Find where the given text appears and provide that cell's center as [X, Y] coordinate. 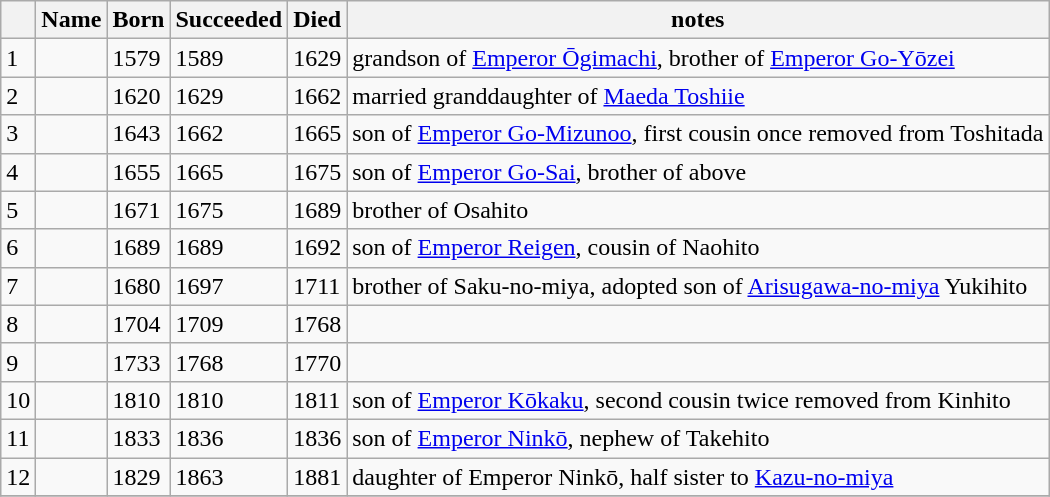
1643 [138, 134]
5 [18, 210]
1671 [138, 210]
1711 [318, 286]
4 [18, 172]
7 [18, 286]
Born [138, 20]
son of Emperor Kōkaku, second cousin twice removed from Kinhito [698, 400]
married granddaughter of Maeda Toshiie [698, 96]
1770 [318, 362]
grandson of Emperor Ōgimachi, brother of Emperor Go-Yōzei [698, 58]
1697 [229, 286]
1589 [229, 58]
1881 [318, 477]
1655 [138, 172]
1680 [138, 286]
son of Emperor Go-Mizunoo, first cousin once removed from Toshitada [698, 134]
1 [18, 58]
1833 [138, 438]
8 [18, 324]
1733 [138, 362]
1704 [138, 324]
9 [18, 362]
Succeeded [229, 20]
Died [318, 20]
1829 [138, 477]
6 [18, 248]
brother of Osahito [698, 210]
2 [18, 96]
1863 [229, 477]
son of Emperor Reigen, cousin of Naohito [698, 248]
Name [72, 20]
1709 [229, 324]
11 [18, 438]
3 [18, 134]
brother of Saku-no-miya, adopted son of Arisugawa-no-miya Yukihito [698, 286]
10 [18, 400]
son of Emperor Go-Sai, brother of above [698, 172]
notes [698, 20]
12 [18, 477]
daughter of Emperor Ninkō, half sister to Kazu-no-miya [698, 477]
son of Emperor Ninkō, nephew of Takehito [698, 438]
1579 [138, 58]
1811 [318, 400]
1620 [138, 96]
1692 [318, 248]
